Detect which cell encompasses the target text, then output its (x, y) center coordinate. 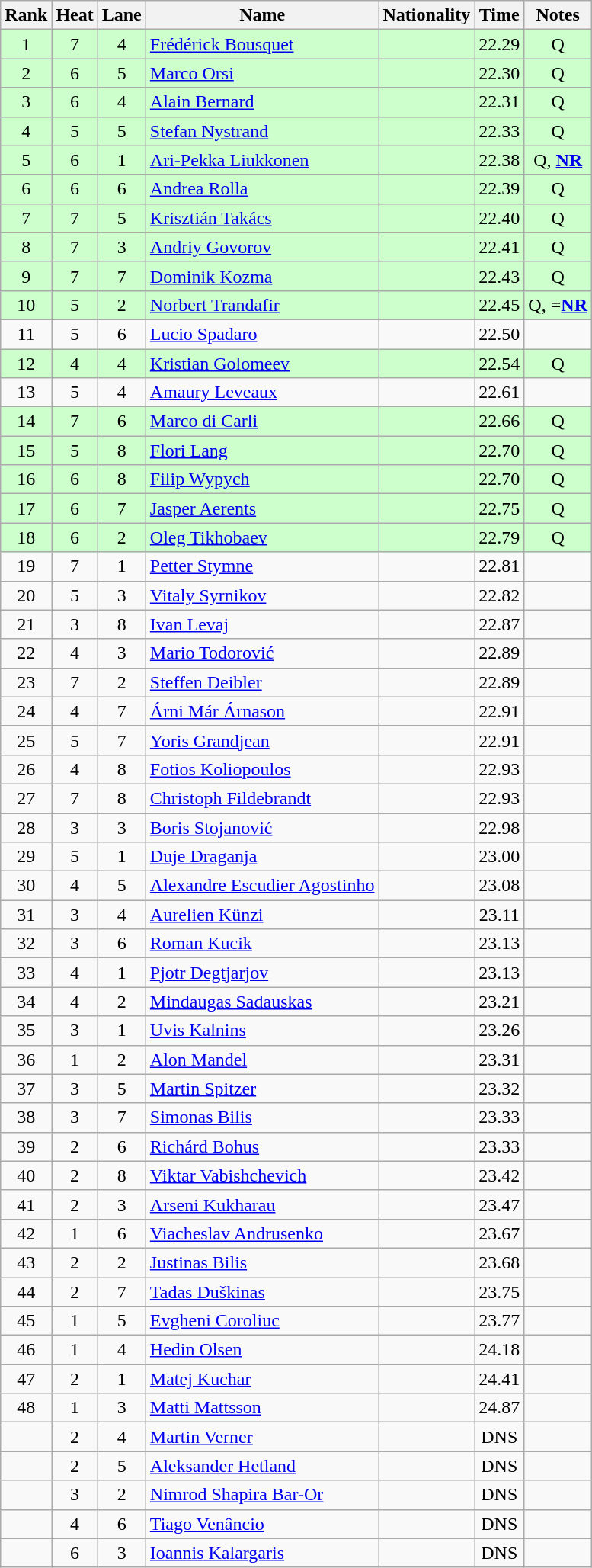
Ioannis Kalargaris (262, 1553)
Krisztián Takács (262, 218)
Simonas Bilis (262, 1117)
35 (26, 1031)
39 (26, 1146)
Rank (26, 15)
41 (26, 1204)
32 (26, 944)
23.26 (500, 1031)
18 (26, 537)
22.33 (500, 131)
Alain Bernard (262, 102)
Alexandre Escudier Agostinho (262, 886)
Aurelien Künzi (262, 915)
Lane (122, 15)
Notes (558, 15)
Duje Draganja (262, 857)
Pjotr Degtjarjov (262, 973)
Nationality (427, 15)
Andriy Govorov (262, 247)
Vitaly Syrnikov (262, 595)
Kristian Golomeev (262, 364)
22.30 (500, 73)
26 (26, 769)
Alon Mandel (262, 1060)
Boris Stojanović (262, 827)
22.31 (500, 102)
Mario Todorović (262, 653)
Ivan Levaj (262, 624)
14 (26, 422)
36 (26, 1060)
22.38 (500, 160)
Marco di Carli (262, 422)
24 (26, 711)
22.81 (500, 566)
Petter Stymne (262, 566)
40 (26, 1175)
22.50 (500, 334)
23.67 (500, 1233)
Filip Wypych (262, 479)
22.79 (500, 537)
Steffen Deibler (262, 682)
Richárd Bohus (262, 1146)
Matti Mattsson (262, 1408)
22.45 (500, 305)
19 (26, 566)
29 (26, 857)
30 (26, 886)
Viktar Vabishchevich (262, 1175)
Nimrod Shapira Bar-Or (262, 1495)
22.87 (500, 624)
Christoph Fildebrandt (262, 798)
Mindaugas Sadauskas (262, 1002)
22.75 (500, 508)
22.66 (500, 422)
23.68 (500, 1262)
22.61 (500, 393)
Tiago Venâncio (262, 1524)
23.08 (500, 886)
31 (26, 915)
16 (26, 479)
33 (26, 973)
37 (26, 1089)
22.41 (500, 247)
46 (26, 1350)
23 (26, 682)
Matej Kuchar (262, 1379)
Uvis Kalnins (262, 1031)
13 (26, 393)
Name (262, 15)
28 (26, 827)
Hedin Olsen (262, 1350)
Martin Spitzer (262, 1089)
22 (26, 653)
10 (26, 305)
23.32 (500, 1089)
Roman Kucik (262, 944)
Viacheslav Andrusenko (262, 1233)
23.42 (500, 1175)
Justinas Bilis (262, 1262)
Aleksander Hetland (262, 1466)
23.21 (500, 1002)
22.29 (500, 44)
23.47 (500, 1204)
23.75 (500, 1292)
24.87 (500, 1408)
11 (26, 334)
43 (26, 1262)
27 (26, 798)
Yoris Grandjean (262, 740)
34 (26, 1002)
23.31 (500, 1060)
44 (26, 1292)
Flori Lang (262, 451)
Dominik Kozma (262, 276)
22.40 (500, 218)
12 (26, 364)
47 (26, 1379)
Evgheni Coroliuc (262, 1321)
23.77 (500, 1321)
22.82 (500, 595)
Q, =NR (558, 305)
Fotios Koliopoulos (262, 769)
Amaury Leveaux (262, 393)
22.39 (500, 189)
24.41 (500, 1379)
22.98 (500, 827)
Andrea Rolla (262, 189)
Frédérick Bousquet (262, 44)
Stefan Nystrand (262, 131)
Oleg Tikhobaev (262, 537)
Tadas Duškinas (262, 1292)
Arseni Kukharau (262, 1204)
Ari-Pekka Liukkonen (262, 160)
23.00 (500, 857)
Árni Már Árnason (262, 711)
24.18 (500, 1350)
9 (26, 276)
20 (26, 595)
21 (26, 624)
Marco Orsi (262, 73)
Jasper Aerents (262, 508)
48 (26, 1408)
45 (26, 1321)
25 (26, 740)
Time (500, 15)
Heat (75, 15)
Norbert Trandafir (262, 305)
Q, NR (558, 160)
42 (26, 1233)
Martin Verner (262, 1437)
Lucio Spadaro (262, 334)
22.54 (500, 364)
17 (26, 508)
22.43 (500, 276)
15 (26, 451)
38 (26, 1117)
23.11 (500, 915)
